Determine the [X, Y] coordinate at the center of the cell enclosing the given text.  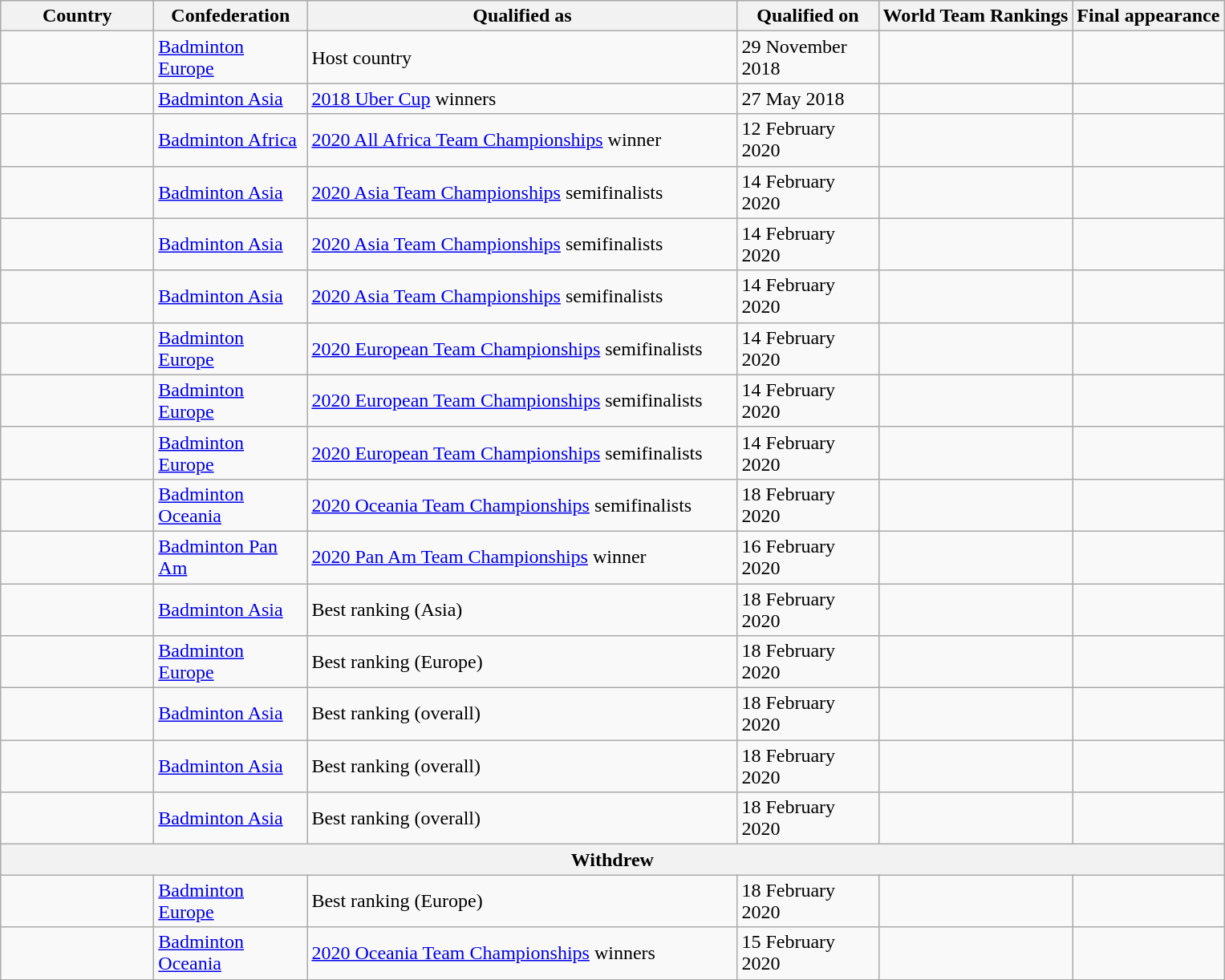
Best ranking (Asia) [522, 609]
Withdrew [613, 860]
Badminton Africa [231, 140]
2020 Oceania Team Championships winners [522, 953]
15 February 2020 [808, 953]
Final appearance [1149, 16]
2018 Uber Cup winners [522, 99]
2020 All Africa Team Championships winner [522, 140]
12 February 2020 [808, 140]
Qualified on [808, 16]
Country [77, 16]
World Team Rankings [976, 16]
Qualified as [522, 16]
Badminton Pan Am [231, 557]
Host country [522, 58]
Confederation [231, 16]
16 February 2020 [808, 557]
2020 Pan Am Team Championships winner [522, 557]
2020 Oceania Team Championships semifinalists [522, 505]
29 November 2018 [808, 58]
27 May 2018 [808, 99]
